For the text-containing cell, return its midpoint in [X, Y] coordinate format. 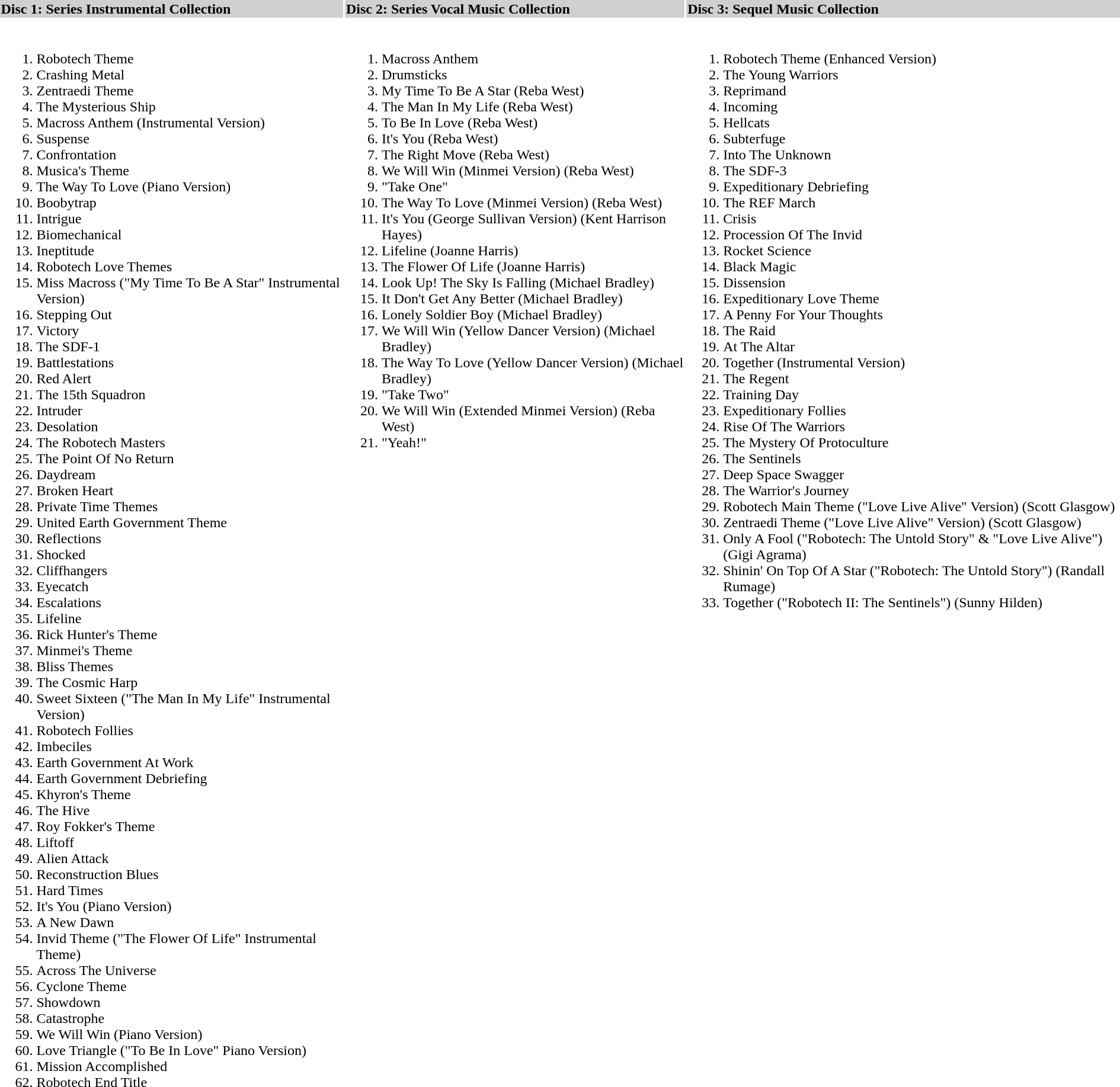
Disc 3: Sequel Music Collection [903, 9]
Disc 1: Series Instrumental Collection [172, 9]
Disc 2: Series Vocal Music Collection [514, 9]
